Detect which cell encompasses the target text, then output its (X, Y) center coordinate. 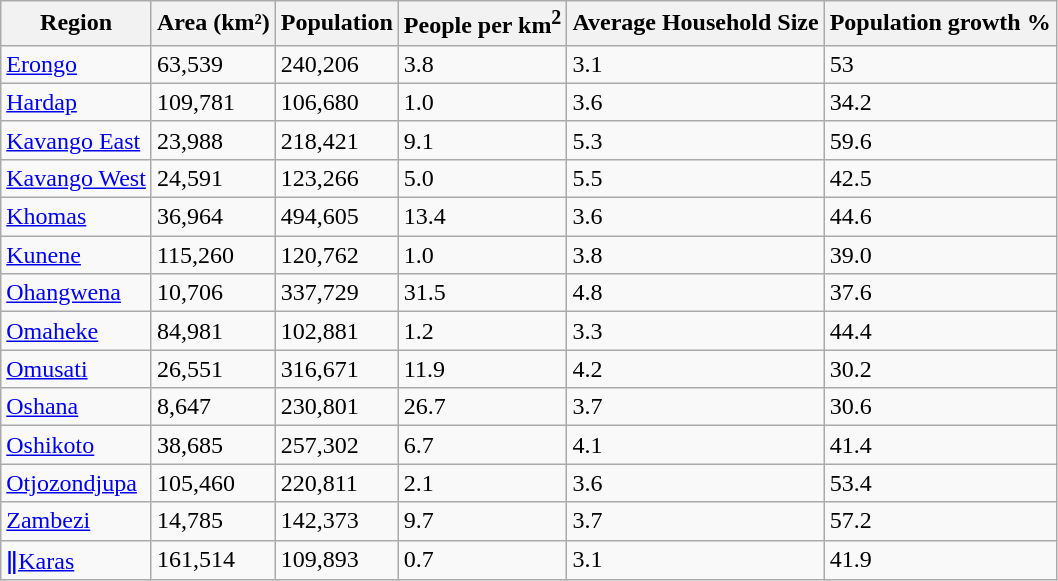
9.7 (482, 521)
84,981 (213, 331)
53.4 (940, 483)
People per km2 (482, 24)
6.7 (482, 445)
Region (76, 24)
Zambezi (76, 521)
11.9 (482, 369)
13.4 (482, 217)
Average Household Size (696, 24)
9.1 (482, 140)
3.3 (696, 331)
30.6 (940, 407)
Population (336, 24)
5.5 (696, 178)
4.1 (696, 445)
1.2 (482, 331)
14,785 (213, 521)
26.7 (482, 407)
337,729 (336, 293)
142,373 (336, 521)
106,680 (336, 102)
Khomas (76, 217)
Oshana (76, 407)
Ohangwena (76, 293)
Otjozondjupa (76, 483)
44.4 (940, 331)
Omusati (76, 369)
Kavango West (76, 178)
115,260 (213, 255)
240,206 (336, 64)
0.7 (482, 560)
30.2 (940, 369)
5.0 (482, 178)
37.6 (940, 293)
Erongo (76, 64)
Area (km²) (213, 24)
42.5 (940, 178)
34.2 (940, 102)
ǁKaras (76, 560)
Hardap (76, 102)
Kunene (76, 255)
218,421 (336, 140)
10,706 (213, 293)
23,988 (213, 140)
220,811 (336, 483)
36,964 (213, 217)
161,514 (213, 560)
123,266 (336, 178)
316,671 (336, 369)
26,551 (213, 369)
Kavango East (76, 140)
Population growth % (940, 24)
63,539 (213, 64)
41.4 (940, 445)
109,781 (213, 102)
38,685 (213, 445)
5.3 (696, 140)
31.5 (482, 293)
109,893 (336, 560)
102,881 (336, 331)
57.2 (940, 521)
39.0 (940, 255)
257,302 (336, 445)
53 (940, 64)
230,801 (336, 407)
494,605 (336, 217)
105,460 (213, 483)
2.1 (482, 483)
41.9 (940, 560)
59.6 (940, 140)
4.8 (696, 293)
Oshikoto (76, 445)
120,762 (336, 255)
8,647 (213, 407)
44.6 (940, 217)
4.2 (696, 369)
24,591 (213, 178)
Omaheke (76, 331)
